Locate the cell with the specified text and output its (X, Y) center coordinate. 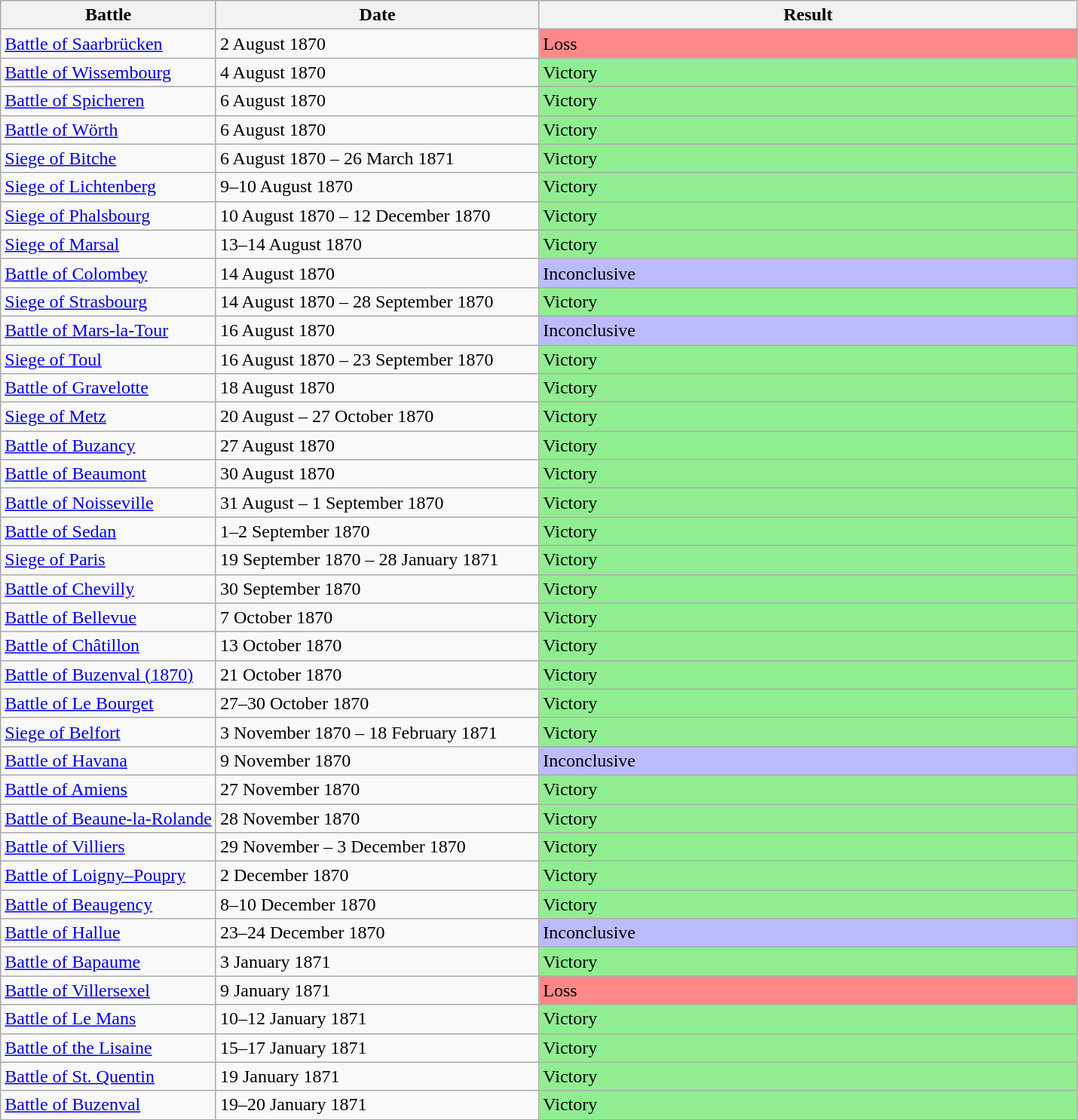
23–24 December 1870 (377, 933)
Battle of Villersexel (109, 990)
Battle of Wissembourg (109, 72)
19–20 January 1871 (377, 1105)
Battle of Buzenval (1870) (109, 675)
15–17 January 1871 (377, 1048)
Battle of the Lisaine (109, 1048)
8–10 December 1870 (377, 904)
19 January 1871 (377, 1076)
Siege of Phalsbourg (109, 216)
Battle of Gravelotte (109, 388)
18 August 1870 (377, 388)
Battle of Loigny–Poupry (109, 876)
Battle of Buzenval (109, 1105)
Battle (109, 15)
20 August – 27 October 1870 (377, 417)
27 November 1870 (377, 789)
Siege of Paris (109, 560)
Battle of Buzancy (109, 445)
Battle of Noisseville (109, 503)
2 December 1870 (377, 876)
1–2 September 1870 (377, 531)
Battle of Villiers (109, 847)
9 January 1871 (377, 990)
Battle of Beaumont (109, 474)
Battle of Amiens (109, 789)
10 August 1870 – 12 December 1870 (377, 216)
3 November 1870 – 18 February 1871 (377, 732)
19 September 1870 – 28 January 1871 (377, 560)
Siege of Toul (109, 360)
21 October 1870 (377, 675)
Date (377, 15)
31 August – 1 September 1870 (377, 503)
13–14 August 1870 (377, 244)
Battle of St. Quentin (109, 1076)
Battle of Le Mans (109, 1019)
Siege of Belfort (109, 732)
30 August 1870 (377, 474)
Battle of Mars-la-Tour (109, 330)
7 October 1870 (377, 617)
Siege of Marsal (109, 244)
Battle of Bapaume (109, 962)
Battle of Beaugency (109, 904)
Siege of Strasbourg (109, 301)
Battle of Saarbrücken (109, 44)
10–12 January 1871 (377, 1019)
6 August 1870 – 26 March 1871 (377, 158)
Battle of Le Bourget (109, 703)
9–10 August 1870 (377, 187)
Battle of Havana (109, 760)
3 January 1871 (377, 962)
Battle of Châtillon (109, 646)
Siege of Lichtenberg (109, 187)
27 August 1870 (377, 445)
14 August 1870 – 28 September 1870 (377, 301)
13 October 1870 (377, 646)
9 November 1870 (377, 760)
Battle of Bellevue (109, 617)
Battle of Spicheren (109, 101)
Battle of Chevilly (109, 589)
Battle of Colombey (109, 273)
27–30 October 1870 (377, 703)
Result (808, 15)
Battle of Wörth (109, 130)
Siege of Metz (109, 417)
4 August 1870 (377, 72)
Battle of Hallue (109, 933)
2 August 1870 (377, 44)
Battle of Beaune-la-Rolande (109, 818)
16 August 1870 – 23 September 1870 (377, 360)
Battle of Sedan (109, 531)
Siege of Bitche (109, 158)
29 November – 3 December 1870 (377, 847)
30 September 1870 (377, 589)
16 August 1870 (377, 330)
14 August 1870 (377, 273)
28 November 1870 (377, 818)
